Pinpoint the cell where the given text exists, returning its [x, y] midpoint coordinate. 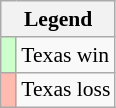
Texas loss [66, 90]
Legend [58, 19]
Texas win [66, 55]
